Provide the [x, y] coordinate of the cell's center where the given text is located.  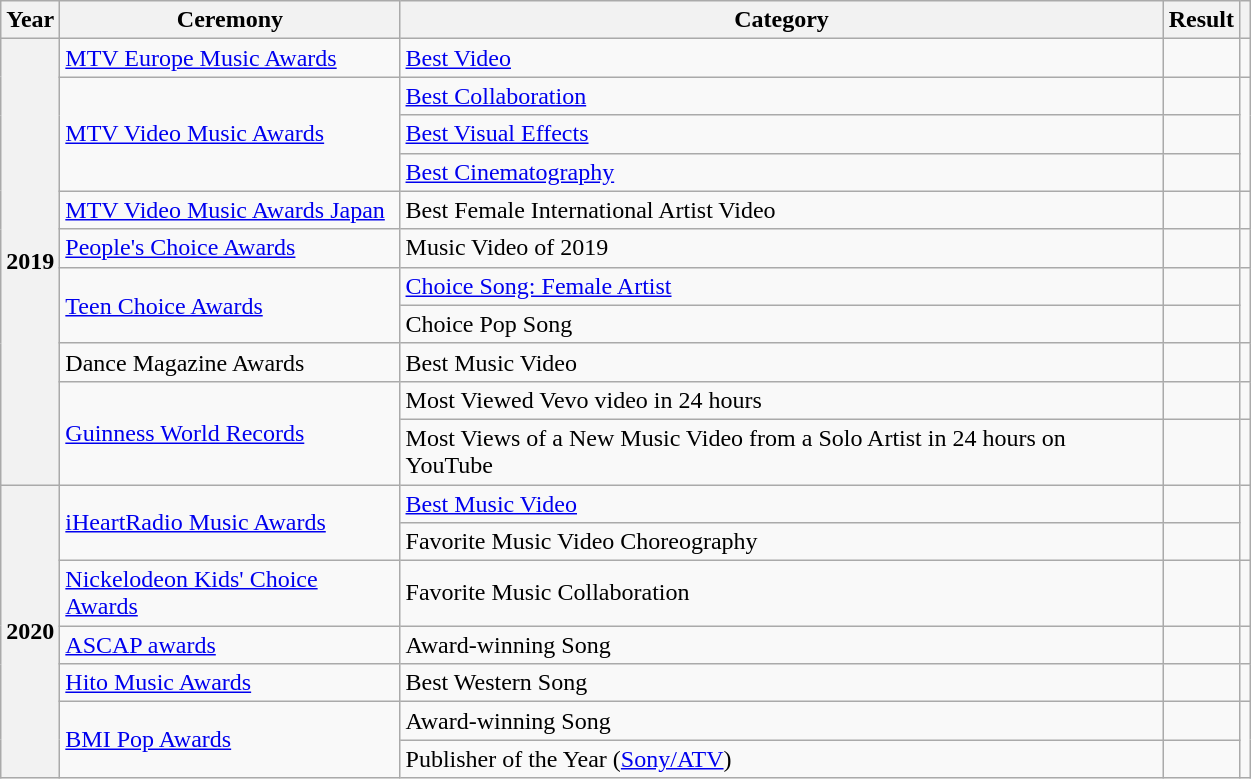
Category [782, 20]
Best Cinematography [782, 172]
Guinness World Records [230, 432]
BMI Pop Awards [230, 740]
Best Female International Artist Video [782, 210]
Publisher of the Year (Sony/ATV) [782, 759]
Best Video [782, 58]
Music Video of 2019 [782, 248]
2019 [30, 262]
Nickelodeon Kids' Choice Awards [230, 594]
Choice Song: Female Artist [782, 286]
Hito Music Awards [230, 683]
ASCAP awards [230, 645]
iHeartRadio Music Awards [230, 522]
Choice Pop Song [782, 324]
2020 [30, 630]
Best Collaboration [782, 96]
Best Western Song [782, 683]
Most Viewed Vevo video in 24 hours [782, 400]
Ceremony [230, 20]
Favorite Music Collaboration [782, 594]
Best Visual Effects [782, 134]
People's Choice Awards [230, 248]
MTV Europe Music Awards [230, 58]
MTV Video Music Awards Japan [230, 210]
Favorite Music Video Choreography [782, 542]
Result [1201, 20]
Most Views of a New Music Video from a Solo Artist in 24 hours on YouTube [782, 452]
MTV Video Music Awards [230, 134]
Teen Choice Awards [230, 305]
Year [30, 20]
Dance Magazine Awards [230, 362]
